Determine the [X, Y] coordinate at the center of the cell enclosing the given text.  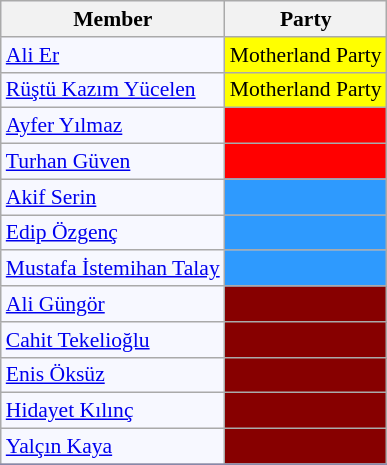
Ayfer Yılmaz [113, 126]
Yalçın Kaya [113, 447]
Turhan Güven [113, 162]
Member [113, 19]
Party [306, 19]
Edip Özgenç [113, 233]
Cahit Tekelioğlu [113, 340]
Ali Er [113, 55]
Ali Güngör [113, 304]
Mustafa İstemihan Talay [113, 269]
Hidayet Kılınç [113, 411]
Akif Serin [113, 197]
Enis Öksüz [113, 375]
Rüştü Kazım Yücelen [113, 90]
